Determine the [X, Y] coordinate at the center of the cell enclosing the given text.  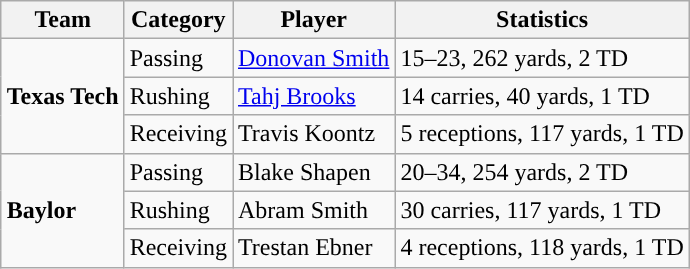
Player [313, 20]
Baylor [62, 210]
Blake Shapen [313, 172]
Donovan Smith [313, 58]
Team [62, 20]
Abram Smith [313, 210]
Travis Koontz [313, 134]
Statistics [542, 20]
14 carries, 40 yards, 1 TD [542, 96]
Trestan Ebner [313, 248]
Texas Tech [62, 96]
5 receptions, 117 yards, 1 TD [542, 134]
4 receptions, 118 yards, 1 TD [542, 248]
Category [178, 20]
20–34, 254 yards, 2 TD [542, 172]
30 carries, 117 yards, 1 TD [542, 210]
Tahj Brooks [313, 96]
15–23, 262 yards, 2 TD [542, 58]
